Capture the cell that displays the provided text and extract its (X, Y) central coordinate. 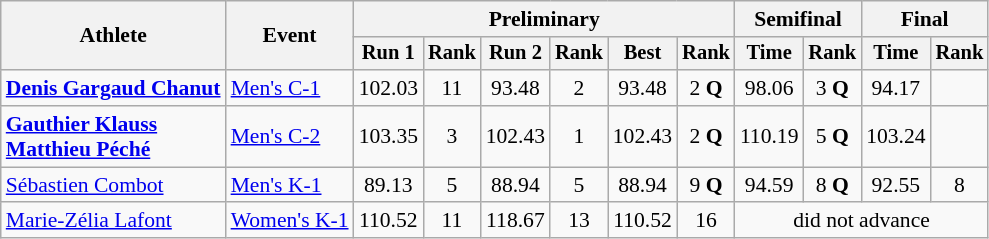
1 (579, 136)
Marie-Zélia Lafont (114, 221)
2 (579, 88)
Event (290, 36)
118.67 (516, 221)
94.17 (896, 88)
103.24 (896, 136)
102.03 (388, 88)
103.35 (388, 136)
98.06 (770, 88)
Women's K-1 (290, 221)
9 Q (706, 185)
94.59 (770, 185)
Run 2 (516, 54)
5 Q (833, 136)
Semifinal (798, 19)
did not advance (862, 221)
Sébastien Combot (114, 185)
3 (452, 136)
Athlete (114, 36)
Gauthier KlaussMatthieu Péché (114, 136)
Denis Gargaud Chanut (114, 88)
8 (960, 185)
Men's K-1 (290, 185)
3 Q (833, 88)
92.55 (896, 185)
89.13 (388, 185)
Men's C-1 (290, 88)
Men's C-2 (290, 136)
Run 1 (388, 54)
8 Q (833, 185)
110.19 (770, 136)
Best (642, 54)
Preliminary (544, 19)
Final (924, 19)
13 (579, 221)
16 (706, 221)
